Extract the (X, Y) coordinate from the center of the cell holding the provided text.  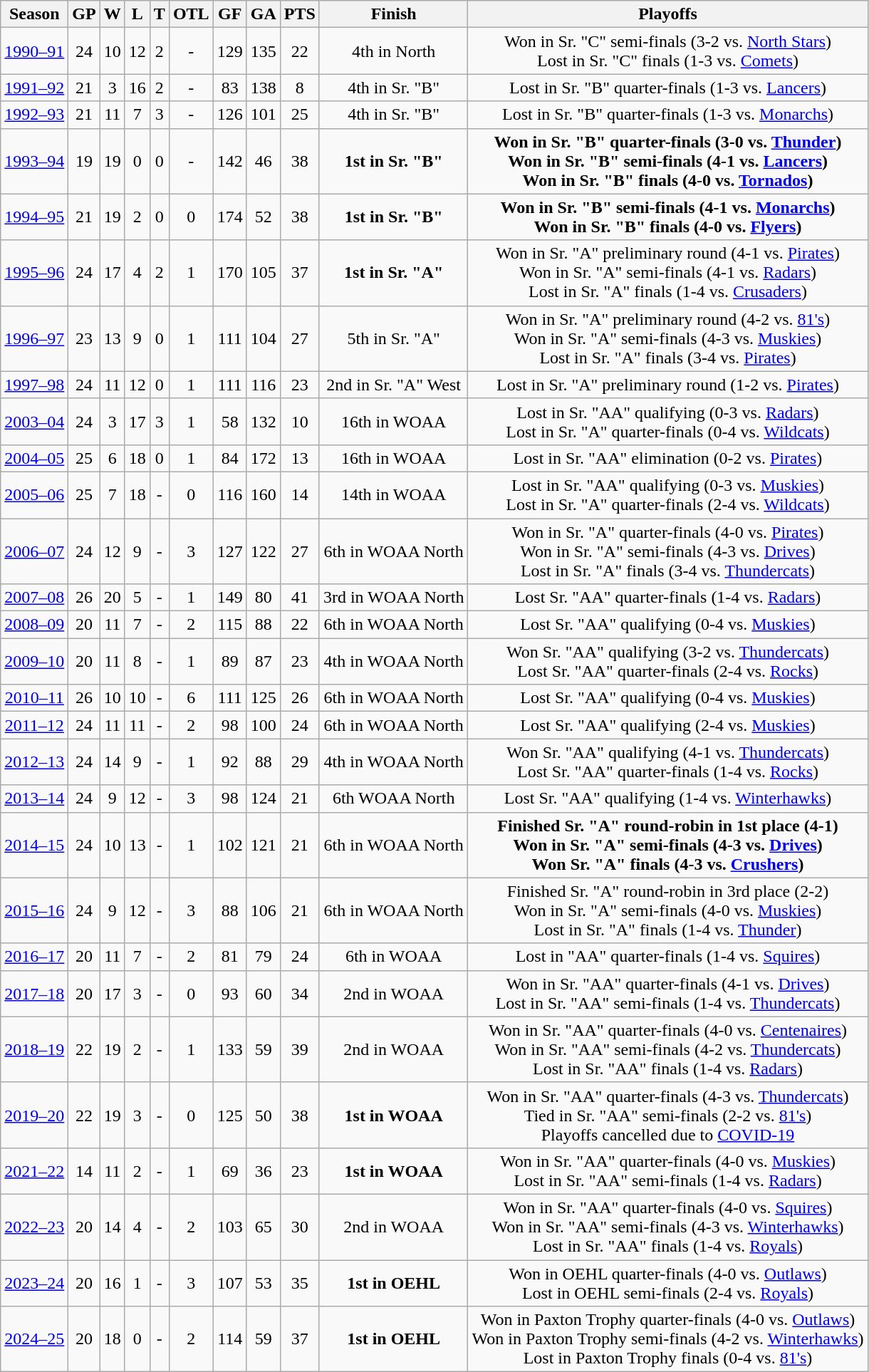
81 (229, 957)
2014–15 (34, 845)
2013–14 (34, 799)
Playoffs (668, 14)
30 (299, 1227)
2005–06 (34, 494)
2006–07 (34, 551)
PTS (299, 14)
100 (264, 725)
Won in Sr. "AA" quarter-finals (4-0 vs. Muskies) Lost in Sr. "AA" semi-finals (1-4 vs. Radars) (668, 1171)
122 (264, 551)
6th WOAA North (393, 799)
174 (229, 217)
2023–24 (34, 1282)
GA (264, 14)
2016–17 (34, 957)
80 (264, 598)
36 (264, 1171)
Lost Sr. "AA" qualifying (1-4 vs. Winterhawks) (668, 799)
107 (229, 1282)
1st in Sr. "A" (393, 273)
Won Sr. "AA" qualifying (3-2 vs. Thundercats) Lost Sr. "AA" quarter-finals (2-4 vs. Rocks) (668, 661)
3rd in WOAA North (393, 598)
69 (229, 1171)
Won in Sr. "AA" quarter-finals (4-3 vs. Thundercats) Tied in Sr. "AA" semi-finals (2-2 vs. 81's) Playoffs cancelled due to COVID-19 (668, 1115)
106 (264, 910)
Won in Sr. "AA" quarter-finals (4-0 vs. Squires) Won in Sr. "AA" semi-finals (4-3 vs. Winterhawks) Lost in Sr. "AA" finals (1-4 vs. Royals) (668, 1227)
6th in WOAA (393, 957)
2004–05 (34, 458)
2017–18 (34, 993)
132 (264, 422)
84 (229, 458)
1990–91 (34, 51)
58 (229, 422)
133 (229, 1049)
126 (229, 115)
101 (264, 115)
Finished Sr. "A" round-robin in 3rd place (2-2) Won in Sr. "A" semi-finals (4-0 vs. Muskies) Lost in Sr. "A" finals (1-4 vs. Thunder) (668, 910)
129 (229, 51)
172 (264, 458)
29 (299, 762)
2nd in Sr. "A" West (393, 385)
93 (229, 993)
Finished Sr. "A" round-robin in 1st place (4-1) Won in Sr. "A" semi-finals (4-3 vs. Drives) Won Sr. "A" finals (4-3 vs. Crushers) (668, 845)
50 (264, 1115)
2009–10 (34, 661)
124 (264, 799)
1992–93 (34, 115)
Won in Sr. "A" preliminary round (4-1 vs. Pirates) Won in Sr. "A" semi-finals (4-1 vs. Radars) Lost in Sr. "A" finals (1-4 vs. Crusaders) (668, 273)
34 (299, 993)
1991–92 (34, 88)
60 (264, 993)
Won in Sr. "A" preliminary round (4-2 vs. 81's) Won in Sr. "A" semi-finals (4-3 vs. Muskies) Lost in Sr. "A" finals (3-4 vs. Pirates) (668, 338)
46 (264, 161)
103 (229, 1227)
115 (229, 625)
2007–08 (34, 598)
170 (229, 273)
Won Sr. "AA" qualifying (4-1 vs. Thundercats) Lost Sr. "AA" quarter-finals (1-4 vs. Rocks) (668, 762)
138 (264, 88)
2021–22 (34, 1171)
T (160, 14)
W (113, 14)
41 (299, 598)
Lost in Sr. "B" quarter-finals (1-3 vs. Lancers) (668, 88)
1996–97 (34, 338)
1994–95 (34, 217)
4th in North (393, 51)
104 (264, 338)
87 (264, 661)
2011–12 (34, 725)
Won in Sr. "A" quarter-finals (4-0 vs. Pirates) Won in Sr. "A" semi-finals (4-3 vs. Drives) Lost in Sr. "A" finals (3-4 vs. Thundercats) (668, 551)
121 (264, 845)
2012–13 (34, 762)
53 (264, 1282)
Won in Sr. "AA" quarter-finals (4-1 vs. Drives) Lost in Sr. "AA" semi-finals (1-4 vs. Thundercats) (668, 993)
2018–19 (34, 1049)
OTL (191, 14)
2008–09 (34, 625)
GF (229, 14)
52 (264, 217)
1995–96 (34, 273)
1997–98 (34, 385)
14th in WOAA (393, 494)
39 (299, 1049)
GP (84, 14)
142 (229, 161)
Won in Sr. "C" semi-finals (3-2 vs. North Stars) Lost in Sr. "C" finals (1-3 vs. Comets) (668, 51)
5th in Sr. "A" (393, 338)
Finish (393, 14)
Lost in Sr. "AA" qualifying (0-3 vs. Radars) Lost in Sr. "A" quarter-finals (0-4 vs. Wildcats) (668, 422)
5 (137, 598)
Lost Sr. "AA" qualifying (2-4 vs. Muskies) (668, 725)
149 (229, 598)
105 (264, 273)
79 (264, 957)
Lost in Sr. "AA" qualifying (0-3 vs. Muskies) Lost in Sr. "A" quarter-finals (2-4 vs. Wildcats) (668, 494)
Lost in Sr. "AA" elimination (0-2 vs. Pirates) (668, 458)
2015–16 (34, 910)
Lost in Sr. "A" preliminary round (1-2 vs. Pirates) (668, 385)
Won in Sr. "B" quarter-finals (3-0 vs. Thunder) Won in Sr. "B" semi-finals (4-1 vs. Lancers) Won in Sr. "B" finals (4-0 vs. Tornados) (668, 161)
Lost in "AA" quarter-finals (1-4 vs. Squires) (668, 957)
127 (229, 551)
Won in OEHL quarter-finals (4-0 vs. Outlaws) Lost in OEHL semi-finals (2-4 vs. Royals) (668, 1282)
2003–04 (34, 422)
102 (229, 845)
114 (229, 1339)
135 (264, 51)
2022–23 (34, 1227)
92 (229, 762)
2024–25 (34, 1339)
Won in Sr. "AA" quarter-finals (4-0 vs. Centenaires) Won in Sr. "AA" semi-finals (4-2 vs. Thundercats) Lost in Sr. "AA" finals (1-4 vs. Radars) (668, 1049)
65 (264, 1227)
Lost Sr. "AA" quarter-finals (1-4 vs. Radars) (668, 598)
Season (34, 14)
160 (264, 494)
83 (229, 88)
89 (229, 661)
Lost in Sr. "B" quarter-finals (1-3 vs. Monarchs) (668, 115)
35 (299, 1282)
2010–11 (34, 698)
L (137, 14)
Won in Sr. "B" semi-finals (4-1 vs. Monarchs) Won in Sr. "B" finals (4-0 vs. Flyers) (668, 217)
1993–94 (34, 161)
2019–20 (34, 1115)
